Determine the [X, Y] coordinate at the center of the cell enclosing the given text.  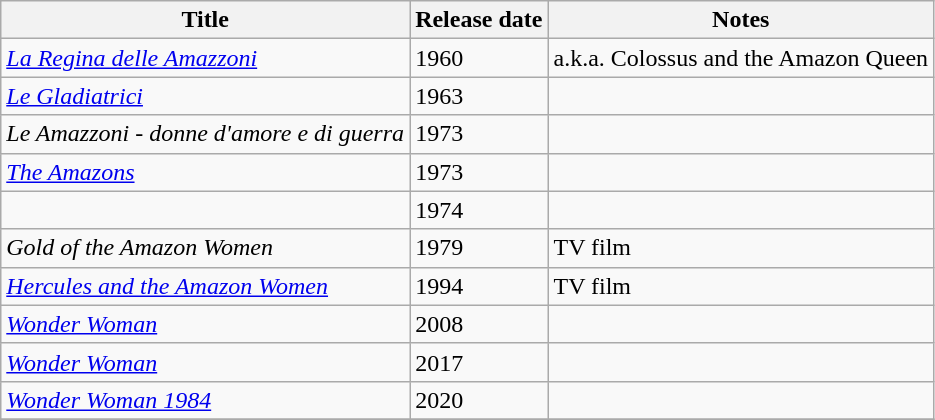
Gold of the Amazon Women [206, 248]
Hercules and the Amazon Women [206, 286]
2008 [479, 324]
2017 [479, 362]
Wonder Woman 1984 [206, 400]
1960 [479, 58]
Release date [479, 20]
The Amazons [206, 172]
1979 [479, 248]
Le Gladiatrici [206, 96]
a.k.a. Colossus and the Amazon Queen [741, 58]
1963 [479, 96]
2020 [479, 400]
Le Amazzoni - donne d'amore e di guerra [206, 134]
La Regina delle Amazzoni [206, 58]
1994 [479, 286]
1974 [479, 210]
Title [206, 20]
Notes [741, 20]
